From the cell containing the given text, extract its center point as [X, Y] coordinate. 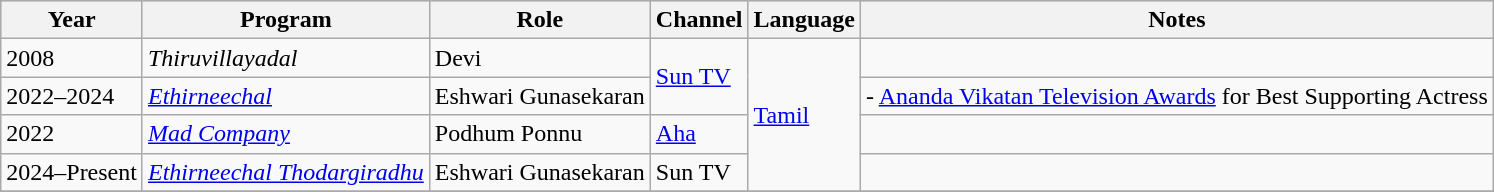
Ethirneechal [286, 96]
2024–Present [72, 172]
Program [286, 20]
Ethirneechal Thodargiradhu [286, 172]
Channel [699, 20]
2022 [72, 134]
Language [804, 20]
- Ananda Vikatan Television Awards for Best Supporting Actress [1176, 96]
2022–2024 [72, 96]
Aha [699, 134]
Podhum Ponnu [540, 134]
Role [540, 20]
2008 [72, 58]
Mad Company [286, 134]
Thiruvillayadal [286, 58]
Year [72, 20]
Notes [1176, 20]
Devi [540, 58]
Tamil [804, 115]
